Search for the cell housing the specified text and yield its (x, y) center coordinate. 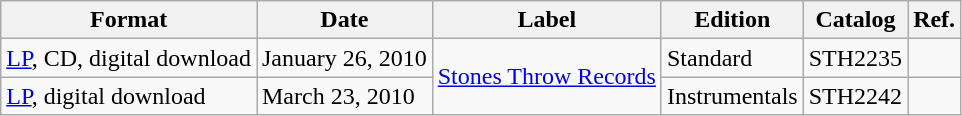
Format (129, 20)
Standard (732, 58)
March 23, 2010 (344, 96)
STH2242 (855, 96)
Ref. (934, 20)
LP, CD, digital download (129, 58)
January 26, 2010 (344, 58)
Catalog (855, 20)
Instrumentals (732, 96)
Stones Throw Records (546, 77)
Edition (732, 20)
LP, digital download (129, 96)
STH2235 (855, 58)
Date (344, 20)
Label (546, 20)
